Provide the (X, Y) coordinate of the cell's center where the given text is located.  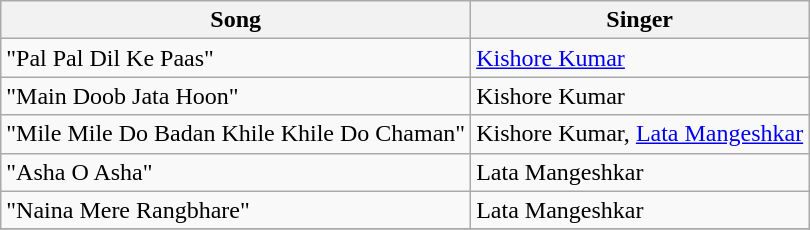
Song (236, 20)
Kishore Kumar, Lata Mangeshkar (640, 134)
"Main Doob Jata Hoon" (236, 96)
"Naina Mere Rangbhare" (236, 210)
Singer (640, 20)
"Mile Mile Do Badan Khile Khile Do Chaman" (236, 134)
"Asha O Asha" (236, 172)
"Pal Pal Dil Ke Paas" (236, 58)
